Scan for the cell matching the given text and deliver its (x, y) coordinate at center. 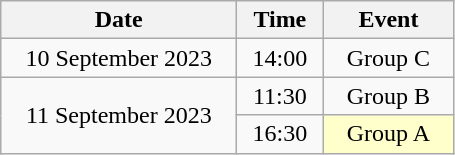
Event (388, 20)
16:30 (280, 134)
10 September 2023 (119, 58)
Group B (388, 96)
11 September 2023 (119, 115)
14:00 (280, 58)
11:30 (280, 96)
Time (280, 20)
Group A (388, 134)
Group C (388, 58)
Date (119, 20)
